Provide the [x, y] coordinate of the cell's center where the given text is located.  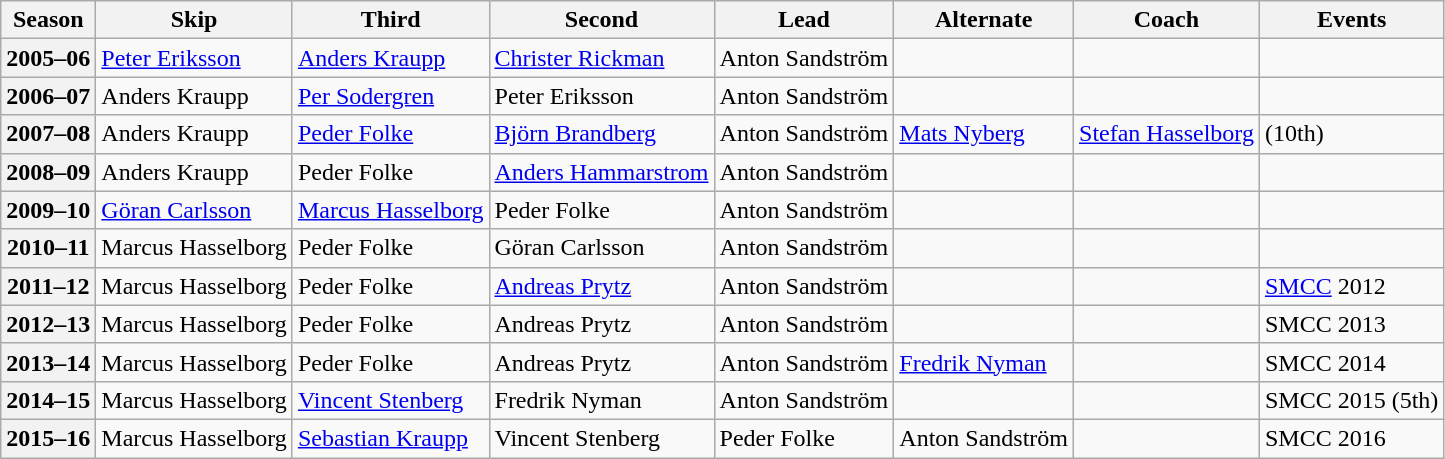
2012–13 [48, 324]
SMCC 2012 [1351, 286]
Coach [1167, 20]
2010–11 [48, 248]
2015–16 [48, 438]
Anders Hammarstrom [602, 172]
Events [1351, 20]
2014–15 [48, 400]
Second [602, 20]
2005–06 [48, 58]
Mats Nyberg [984, 134]
2009–10 [48, 210]
Third [390, 20]
Alternate [984, 20]
Sebastian Kraupp [390, 438]
Season [48, 20]
2011–12 [48, 286]
Björn Brandberg [602, 134]
2007–08 [48, 134]
2008–09 [48, 172]
Per Sodergren [390, 96]
2006–07 [48, 96]
Stefan Hasselborg [1167, 134]
SMCC 2015 (5th) [1351, 400]
Christer Rickman [602, 58]
SMCC 2013 [1351, 324]
SMCC 2016 [1351, 438]
SMCC 2014 [1351, 362]
(10th) [1351, 134]
Lead [804, 20]
Skip [194, 20]
2013–14 [48, 362]
